From the cell containing the given text, extract its center point as (X, Y) coordinate. 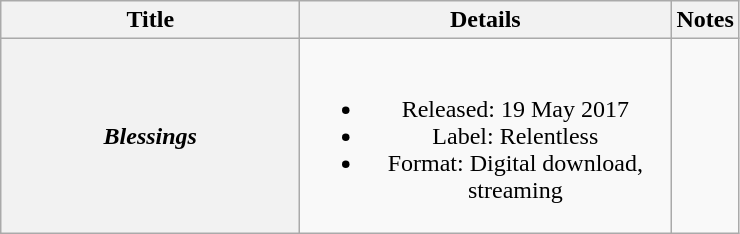
Blessings (150, 136)
Title (150, 20)
Released: 19 May 2017Label: RelentlessFormat: Digital download, streaming (486, 136)
Details (486, 20)
Notes (705, 20)
